Extract the [X, Y] coordinate from the center of the cell holding the provided text.  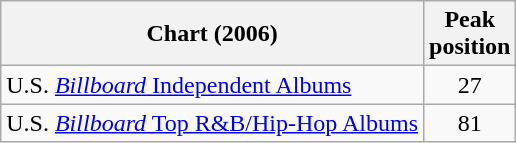
Chart (2006) [212, 34]
U.S. Billboard Top R&B/Hip-Hop Albums [212, 123]
U.S. Billboard Independent Albums [212, 85]
Peakposition [470, 34]
27 [470, 85]
81 [470, 123]
